Search for the cell housing the specified text and yield its [X, Y] center coordinate. 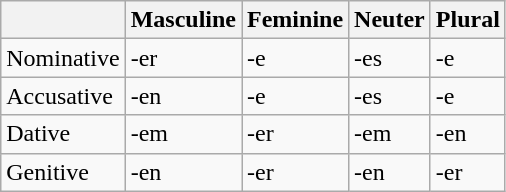
Feminine [296, 20]
Dative [63, 134]
Nominative [63, 58]
Plural [468, 20]
Genitive [63, 172]
Neuter [390, 20]
Accusative [63, 96]
Masculine [183, 20]
